Detect which cell encompasses the target text, then output its [X, Y] center coordinate. 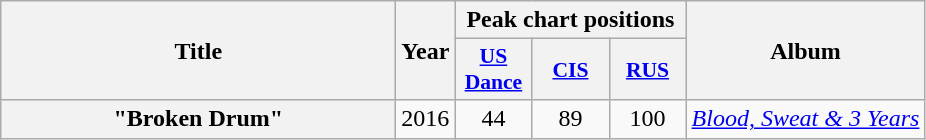
USDance [494, 70]
100 [648, 119]
Album [806, 50]
"Broken Drum" [198, 119]
2016 [426, 119]
Peak chart positions [570, 20]
RUS [648, 70]
Title [198, 50]
CIS [570, 70]
Year [426, 50]
Blood, Sweat & 3 Years [806, 119]
44 [494, 119]
89 [570, 119]
